Return (x, y) of the center of cell containing provided text 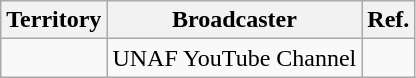
UNAF YouTube Channel (234, 58)
Broadcaster (234, 20)
Ref. (388, 20)
Territory (54, 20)
